From the cell containing the given text, extract its center point as (x, y) coordinate. 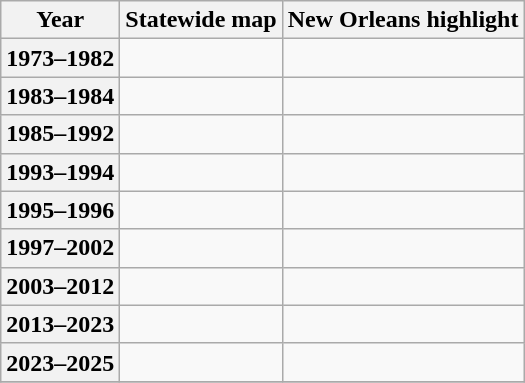
Year (60, 20)
New Orleans highlight (403, 20)
Statewide map (201, 20)
2003–2012 (60, 286)
1997–2002 (60, 248)
1985–1992 (60, 134)
1995–1996 (60, 210)
1983–1984 (60, 96)
1993–1994 (60, 172)
1973–1982 (60, 58)
2023–2025 (60, 362)
2013–2023 (60, 324)
